Return [x, y] of the center of cell containing provided text 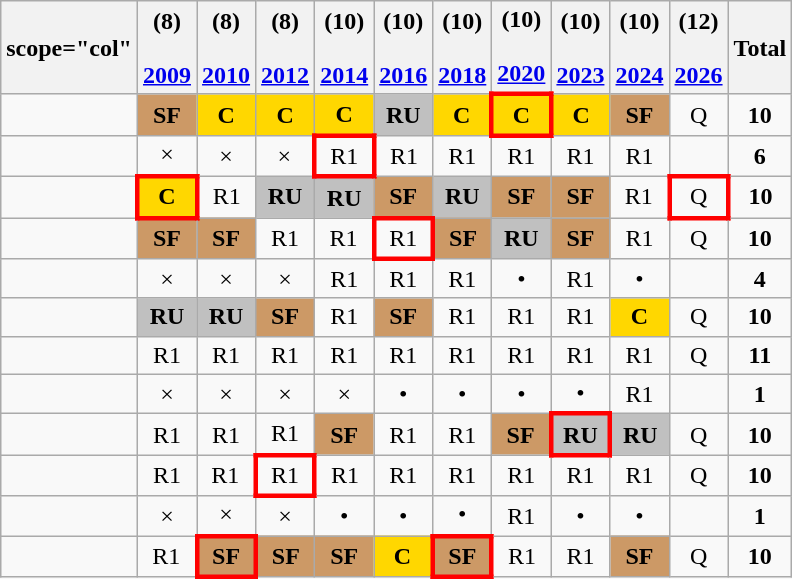
6 [760, 156]
(8)2009 [166, 48]
scope="col" [70, 48]
(10)2023 [580, 48]
(12)2026 [698, 48]
(8)2010 [226, 48]
4 [760, 279]
(10)2014 [344, 48]
11 [760, 355]
(10)2016 [404, 48]
Total [760, 48]
(8)2012 [286, 48]
(10)2020 [522, 48]
(10)2024 [640, 48]
(10)2018 [462, 48]
